Identify which cell holds the provided text, then report its (x, y) central coordinate. 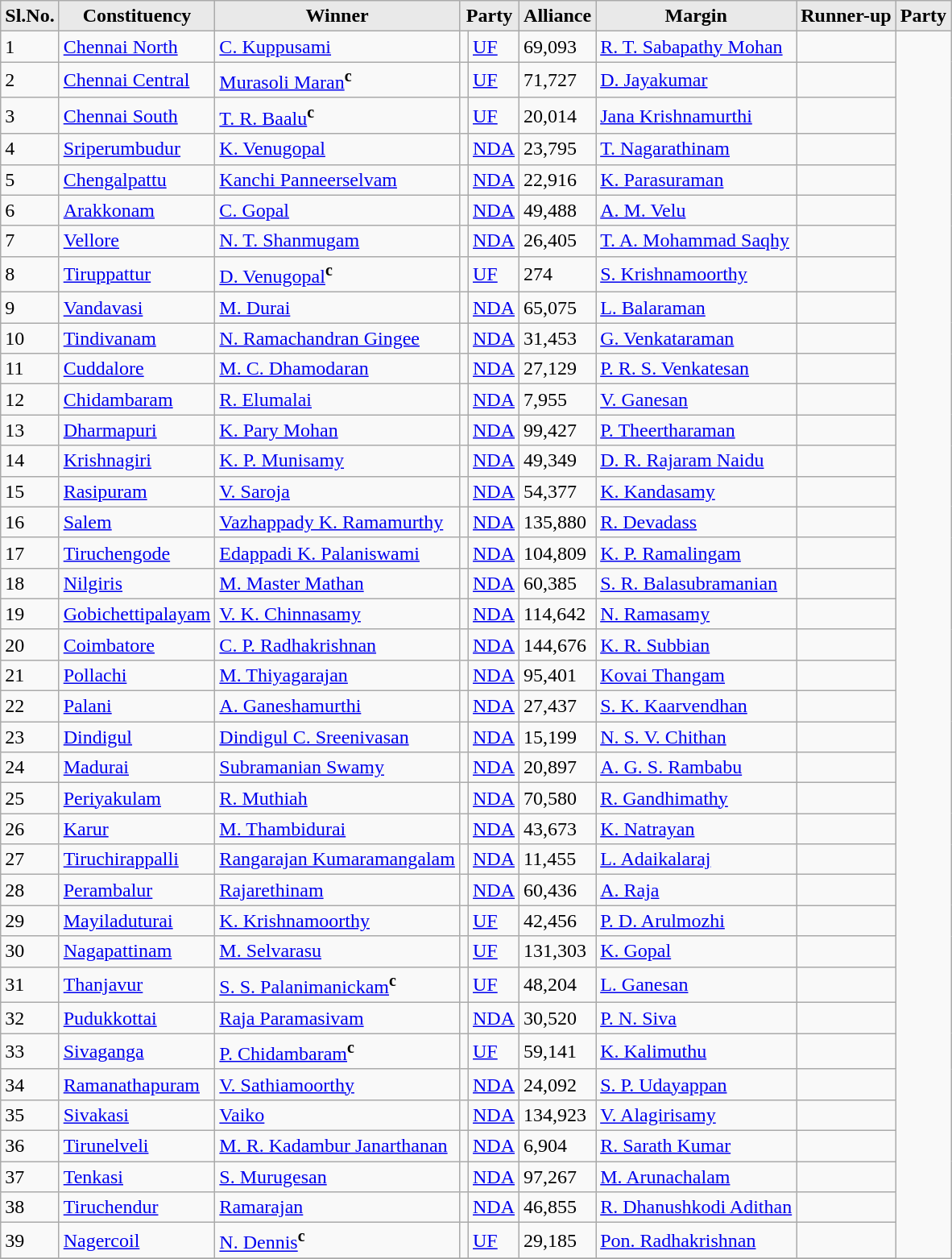
23,795 (557, 149)
Murasoli Maranc (337, 81)
Dindigul (137, 737)
K. P. Ramalingam (696, 553)
Chennai South (137, 116)
Kanchi Panneerselvam (337, 180)
Vandavasi (137, 308)
S. K. Kaarvendhan (696, 706)
39 (30, 1240)
Sl.No. (30, 16)
131,303 (557, 951)
P. N. Siva (696, 1018)
20,897 (557, 768)
Tirunelveli (137, 1145)
17 (30, 553)
Tenkasi (137, 1177)
35 (30, 1115)
T. R. Baaluc (337, 116)
M. R. Kadambur Janarthanan (337, 1145)
M. C. Dhamodaran (337, 369)
K. Natrayan (696, 829)
Constituency (137, 16)
26 (30, 829)
S. Murugesan (337, 1177)
S. Krishnamoorthy (696, 274)
69,093 (557, 47)
38 (30, 1207)
Coimbatore (137, 644)
K. R. Subbian (696, 644)
Salem (137, 522)
R. Sarath Kumar (696, 1145)
Nagercoil (137, 1240)
11 (30, 369)
R. Gandhimathy (696, 798)
K. Venugopal (337, 149)
27,129 (557, 369)
Subramanian Swamy (337, 768)
M. Thiyagarajan (337, 676)
42,456 (557, 921)
S. R. Balasubramanian (696, 583)
C. Kuppusami (337, 47)
24 (30, 768)
L. Balaraman (696, 308)
18 (30, 583)
14 (30, 461)
K. Kandasamy (696, 491)
54,377 (557, 491)
R. Elumalai (337, 400)
Thanjavur (137, 984)
V. Sathiamoorthy (337, 1084)
K. Krishnamoorthy (337, 921)
Arakkonam (137, 210)
21 (30, 676)
Periyakulam (137, 798)
134,923 (557, 1115)
71,727 (557, 81)
M. Master Mathan (337, 583)
Chennai Central (137, 81)
31 (30, 984)
N. Ramasamy (696, 614)
R. T. Sabapathy Mohan (696, 47)
N. Dennisc (337, 1240)
15,199 (557, 737)
V. K. Chinnasamy (337, 614)
M. Thambidurai (337, 829)
P. D. Arulmozhi (696, 921)
27,437 (557, 706)
L. Ganesan (696, 984)
A. Raja (696, 890)
8 (30, 274)
7 (30, 241)
60,385 (557, 583)
Vellore (137, 241)
K. Gopal (696, 951)
2 (30, 81)
K. Kalimuthu (696, 1052)
K. Pary Mohan (337, 430)
Winner (337, 16)
24,092 (557, 1084)
D. R. Rajaram Naidu (696, 461)
23 (30, 737)
Edappadi K. Palaniswami (337, 553)
25 (30, 798)
N. S. V. Chithan (696, 737)
60,436 (557, 890)
144,676 (557, 644)
Rangarajan Kumaramangalam (337, 859)
97,267 (557, 1177)
R. Muthiah (337, 798)
M. Durai (337, 308)
46,855 (557, 1207)
R. Devadass (696, 522)
Nilgiris (137, 583)
49,488 (557, 210)
19 (30, 614)
Tiruchendur (137, 1207)
27 (30, 859)
D. Venugopalc (337, 274)
A. Ganeshamurthi (337, 706)
Krishnagiri (137, 461)
Alliance (557, 16)
37 (30, 1177)
43,673 (557, 829)
5 (30, 180)
Karur (137, 829)
Ramanathapuram (137, 1084)
49,349 (557, 461)
16 (30, 522)
Palani (137, 706)
29 (30, 921)
Chidambaram (137, 400)
Perambalur (137, 890)
K. Parasuraman (696, 180)
Chengalpattu (137, 180)
Vaiko (337, 1115)
104,809 (557, 553)
D. Jayakumar (696, 81)
S. P. Udayappan (696, 1084)
34 (30, 1084)
C. P. Radhakrishnan (337, 644)
32 (30, 1018)
Runner-up (846, 16)
22 (30, 706)
20,014 (557, 116)
274 (557, 274)
V. Alagirisamy (696, 1115)
Vazhappady K. Ramamurthy (337, 522)
114,642 (557, 614)
20 (30, 644)
K. P. Munisamy (337, 461)
Pollachi (137, 676)
L. Adaikalaraj (696, 859)
Mayiladuturai (137, 921)
N. Ramachandran Gingee (337, 338)
33 (30, 1052)
13 (30, 430)
A. M. Velu (696, 210)
Raja Paramasivam (337, 1018)
48,204 (557, 984)
Sriperumbudur (137, 149)
9 (30, 308)
22,916 (557, 180)
Rasipuram (137, 491)
Sivakasi (137, 1115)
6 (30, 210)
M. Arunachalam (696, 1177)
Chennai North (137, 47)
36 (30, 1145)
6,904 (557, 1145)
28 (30, 890)
M. Selvarasu (337, 951)
V. Saroja (337, 491)
135,880 (557, 522)
3 (30, 116)
26,405 (557, 241)
11,455 (557, 859)
Gobichettipalayam (137, 614)
70,580 (557, 798)
P. Theertharaman (696, 430)
Sivaganga (137, 1052)
1 (30, 47)
Nagapattinam (137, 951)
S. S. Palanimanickamc (337, 984)
Pon. Radhakrishnan (696, 1240)
7,955 (557, 400)
Pudukkottai (137, 1018)
30 (30, 951)
29,185 (557, 1240)
Tindivanam (137, 338)
10 (30, 338)
30,520 (557, 1018)
Rajarethinam (337, 890)
T. Nagarathinam (696, 149)
Tiruchirappalli (137, 859)
Dharmapuri (137, 430)
4 (30, 149)
31,453 (557, 338)
P. Chidambaramc (337, 1052)
T. A. Mohammad Saqhy (696, 241)
Tiruchengode (137, 553)
Margin (696, 16)
G. Venkataraman (696, 338)
V. Ganesan (696, 400)
15 (30, 491)
Madurai (137, 768)
A. G. S. Rambabu (696, 768)
Dindigul C. Sreenivasan (337, 737)
12 (30, 400)
Kovai Thangam (696, 676)
59,141 (557, 1052)
65,075 (557, 308)
N. T. Shanmugam (337, 241)
Jana Krishnamurthi (696, 116)
C. Gopal (337, 210)
Ramarajan (337, 1207)
R. Dhanushkodi Adithan (696, 1207)
P. R. S. Venkatesan (696, 369)
99,427 (557, 430)
Tiruppattur (137, 274)
95,401 (557, 676)
Cuddalore (137, 369)
